Provide the [X, Y] coordinate of the cell's center where the given text is located.  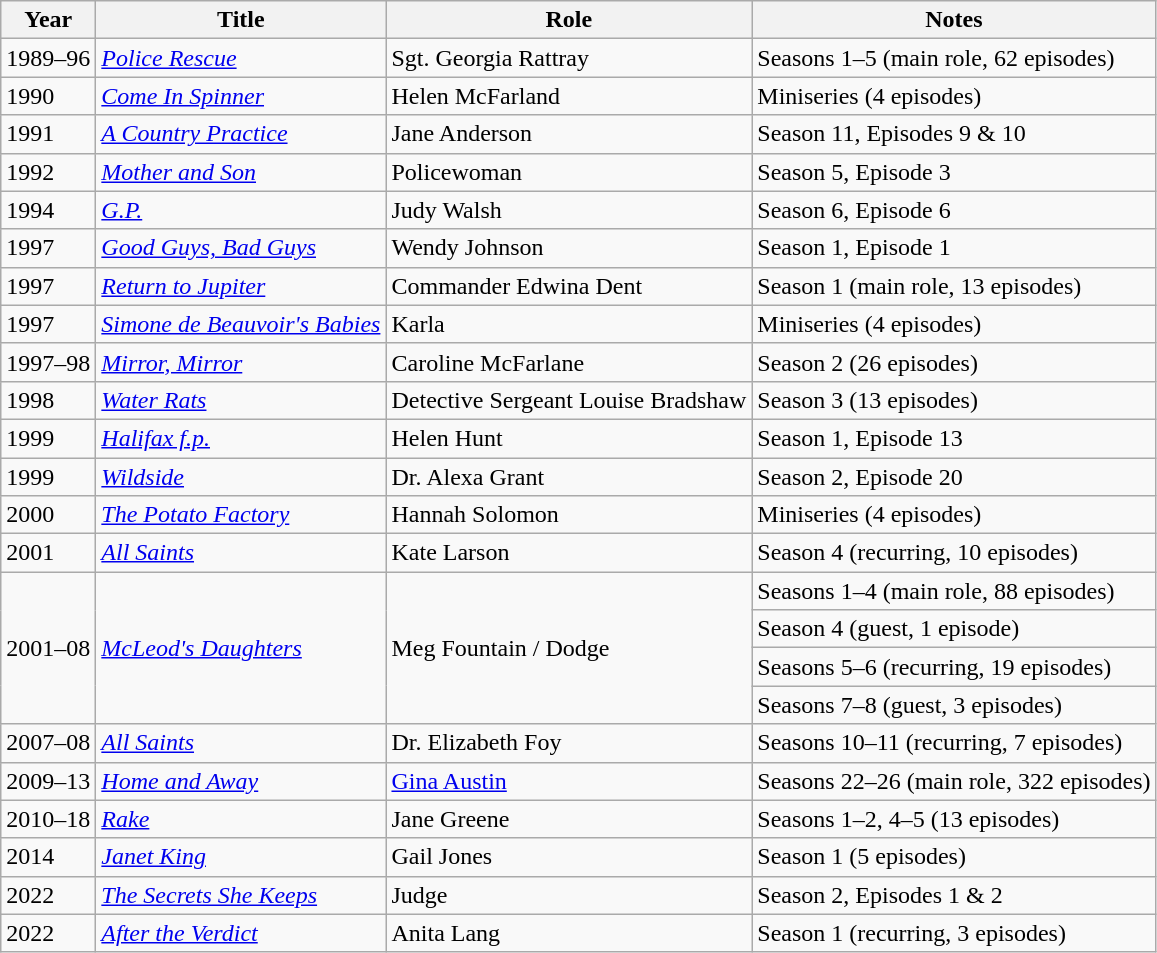
2000 [48, 515]
1992 [48, 172]
Seasons 22–26 (main role, 322 episodes) [954, 781]
Dr. Elizabeth Foy [569, 743]
Halifax f.p. [241, 438]
1991 [48, 134]
Good Guys, Bad Guys [241, 248]
Season 1 (5 episodes) [954, 857]
Seasons 1–2, 4–5 (13 episodes) [954, 819]
Janet King [241, 857]
Seasons 1–5 (main role, 62 episodes) [954, 58]
2009–13 [48, 781]
Helen Hunt [569, 438]
Meg Fountain / Dodge [569, 648]
Jane Greene [569, 819]
2007–08 [48, 743]
Season 1, Episode 13 [954, 438]
Year [48, 20]
The Potato Factory [241, 515]
Simone de Beauvoir's Babies [241, 324]
2014 [48, 857]
Anita Lang [569, 933]
2010–18 [48, 819]
Home and Away [241, 781]
Wildside [241, 477]
Rake [241, 819]
Dr. Alexa Grant [569, 477]
Season 4 (recurring, 10 episodes) [954, 553]
Seasons 7–8 (guest, 3 episodes) [954, 705]
McLeod's Daughters [241, 648]
Karla [569, 324]
G.P. [241, 210]
1990 [48, 96]
Season 5, Episode 3 [954, 172]
Caroline McFarlane [569, 362]
Sgt. Georgia Rattray [569, 58]
Gail Jones [569, 857]
Season 4 (guest, 1 episode) [954, 629]
Come In Spinner [241, 96]
Hannah Solomon [569, 515]
Helen McFarland [569, 96]
After the Verdict [241, 933]
1998 [48, 400]
Mirror, Mirror [241, 362]
Season 3 (13 episodes) [954, 400]
2001 [48, 553]
Notes [954, 20]
Judy Walsh [569, 210]
1989–96 [48, 58]
Season 1 (main role, 13 episodes) [954, 286]
Role [569, 20]
Jane Anderson [569, 134]
A Country Practice [241, 134]
Season 2, Episodes 1 & 2 [954, 895]
Water Rats [241, 400]
Season 11, Episodes 9 & 10 [954, 134]
Gina Austin [569, 781]
Judge [569, 895]
Wendy Johnson [569, 248]
2001–08 [48, 648]
The Secrets She Keeps [241, 895]
Season 2, Episode 20 [954, 477]
Season 6, Episode 6 [954, 210]
Commander Edwina Dent [569, 286]
1994 [48, 210]
Season 1, Episode 1 [954, 248]
Seasons 10–11 (recurring, 7 episodes) [954, 743]
Seasons 5–6 (recurring, 19 episodes) [954, 667]
1997–98 [48, 362]
Kate Larson [569, 553]
Seasons 1–4 (main role, 88 episodes) [954, 591]
Detective Sergeant Louise Bradshaw [569, 400]
Policewoman [569, 172]
Season 2 (26 episodes) [954, 362]
Return to Jupiter [241, 286]
Season 1 (recurring, 3 episodes) [954, 933]
Title [241, 20]
Police Rescue [241, 58]
Mother and Son [241, 172]
